For the text-containing cell, return its midpoint in (X, Y) coordinate format. 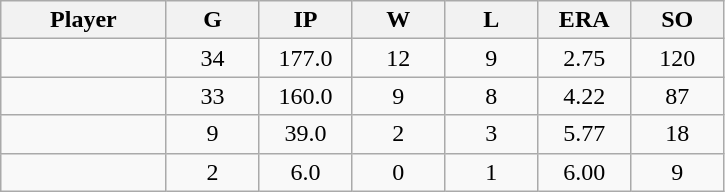
6.0 (306, 172)
5.77 (584, 134)
6.00 (584, 172)
0 (398, 172)
12 (398, 58)
ERA (584, 20)
160.0 (306, 96)
IP (306, 20)
G (212, 20)
8 (492, 96)
39.0 (306, 134)
33 (212, 96)
87 (678, 96)
34 (212, 58)
L (492, 20)
Player (84, 20)
3 (492, 134)
177.0 (306, 58)
1 (492, 172)
18 (678, 134)
2.75 (584, 58)
SO (678, 20)
W (398, 20)
120 (678, 58)
4.22 (584, 96)
